Provide the [x, y] coordinate of the cell's center where the given text is located.  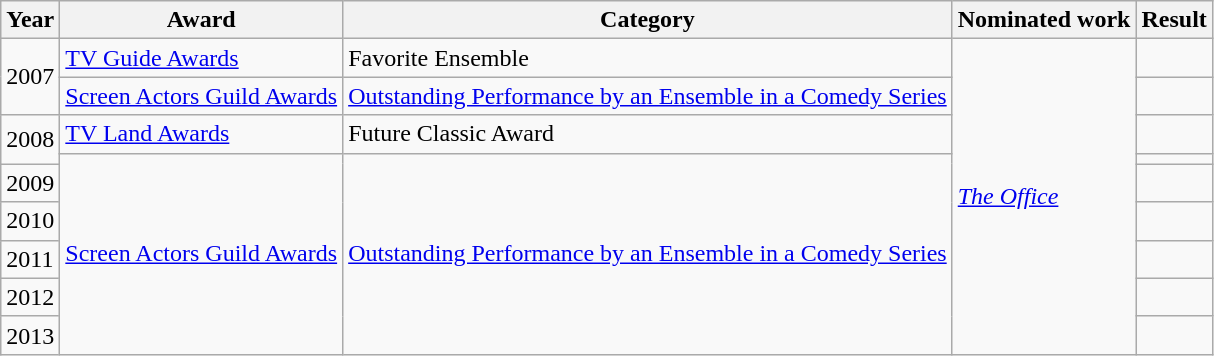
Favorite Ensemble [648, 58]
2011 [30, 259]
Award [202, 20]
Year [30, 20]
Result [1174, 20]
The Office [1044, 197]
2013 [30, 335]
2008 [30, 140]
TV Land Awards [202, 134]
2010 [30, 221]
Future Classic Award [648, 134]
Nominated work [1044, 20]
2009 [30, 183]
2012 [30, 297]
2007 [30, 77]
Category [648, 20]
TV Guide Awards [202, 58]
